For the text-containing cell, return its midpoint in [x, y] coordinate format. 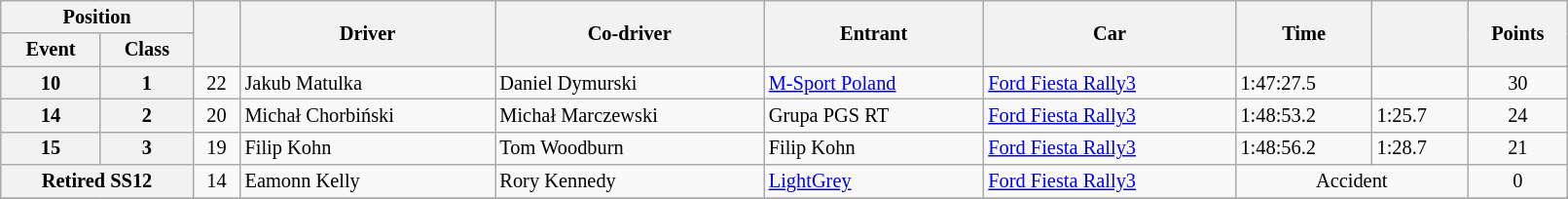
Car [1110, 33]
3 [146, 148]
1:48:53.2 [1304, 115]
30 [1518, 83]
M-Sport Poland [874, 83]
20 [216, 115]
Co-driver [629, 33]
1:28.7 [1420, 148]
21 [1518, 148]
Tom Woodburn [629, 148]
19 [216, 148]
Eamonn Kelly [368, 181]
Grupa PGS RT [874, 115]
24 [1518, 115]
Time [1304, 33]
Points [1518, 33]
2 [146, 115]
22 [216, 83]
Michał Chorbiński [368, 115]
Michał Marczewski [629, 115]
Driver [368, 33]
Daniel Dymurski [629, 83]
Class [146, 50]
Position [97, 17]
1:25.7 [1420, 115]
1:48:56.2 [1304, 148]
1 [146, 83]
Jakub Matulka [368, 83]
Rory Kennedy [629, 181]
1:47:27.5 [1304, 83]
Event [51, 50]
10 [51, 83]
LightGrey [874, 181]
Accident [1352, 181]
Entrant [874, 33]
Retired SS12 [97, 181]
0 [1518, 181]
15 [51, 148]
